Identify which cell holds the provided text, then report its [X, Y] central coordinate. 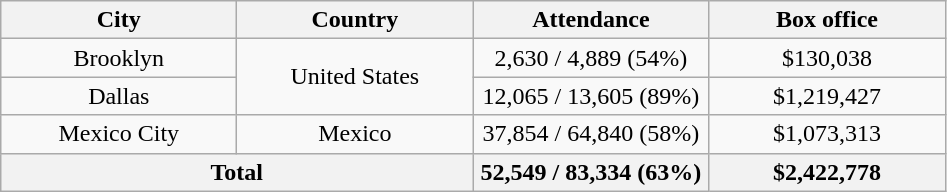
Attendance [591, 20]
City [119, 20]
Country [355, 20]
Dallas [119, 96]
Brooklyn [119, 58]
12,065 / 13,605 (89%) [591, 96]
2,630 / 4,889 (54%) [591, 58]
$2,422,778 [827, 172]
37,854 / 64,840 (58%) [591, 134]
$130,038 [827, 58]
Mexico City [119, 134]
Box office [827, 20]
52,549 / 83,334 (63%) [591, 172]
Mexico [355, 134]
United States [355, 77]
Total [237, 172]
$1,073,313 [827, 134]
$1,219,427 [827, 96]
